Return [x, y] of the center of cell containing provided text 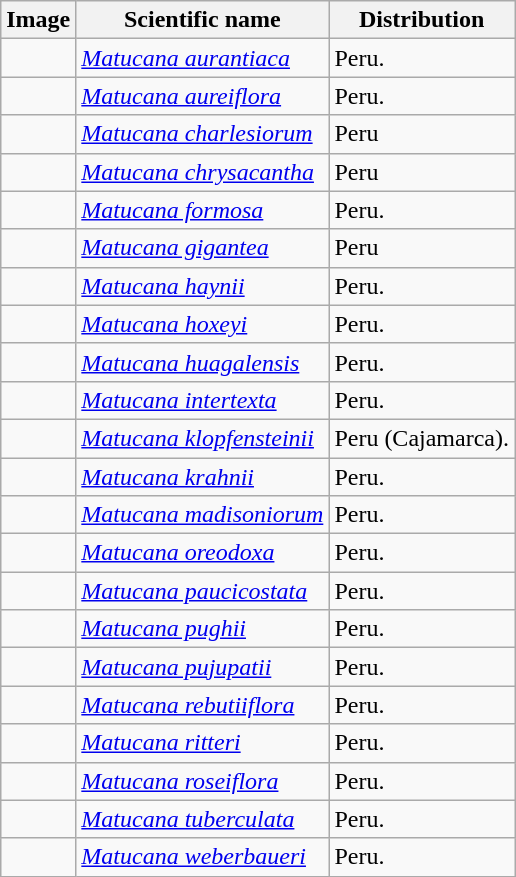
Matucana haynii [202, 286]
Scientific name [202, 20]
Matucana aureiflora [202, 96]
Matucana klopfensteinii [202, 438]
Matucana ritteri [202, 743]
Matucana chrysacantha [202, 172]
Matucana hoxeyi [202, 324]
Matucana krahnii [202, 477]
Matucana intertexta [202, 400]
Matucana pujupatii [202, 667]
Matucana pughii [202, 629]
Matucana formosa [202, 210]
Matucana roseiflora [202, 781]
Matucana paucicostata [202, 591]
Matucana rebutiiflora [202, 705]
Image [38, 20]
Matucana madisoniorum [202, 515]
Matucana charlesiorum [202, 134]
Peru (Cajamarca). [422, 438]
Matucana tuberculata [202, 819]
Matucana weberbaueri [202, 857]
Matucana huagalensis [202, 362]
Matucana aurantiaca [202, 58]
Matucana oreodoxa [202, 553]
Matucana gigantea [202, 248]
Distribution [422, 20]
